Extract the (X, Y) coordinate from the center of the cell holding the provided text.  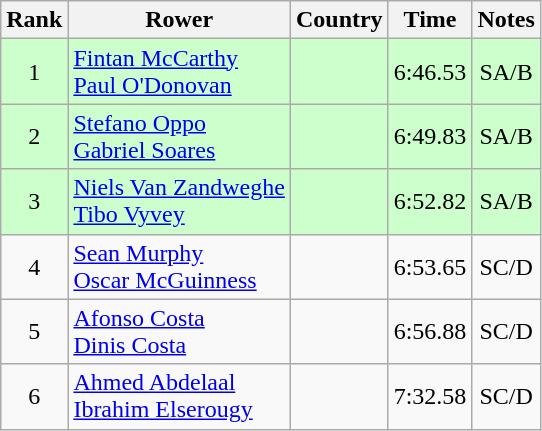
Rower (180, 20)
2 (34, 136)
Time (430, 20)
6:46.53 (430, 72)
6 (34, 396)
Notes (506, 20)
Stefano OppoGabriel Soares (180, 136)
Country (339, 20)
1 (34, 72)
Sean MurphyOscar McGuinness (180, 266)
7:32.58 (430, 396)
4 (34, 266)
Rank (34, 20)
6:49.83 (430, 136)
6:53.65 (430, 266)
6:56.88 (430, 332)
5 (34, 332)
Niels Van ZandwegheTibo Vyvey (180, 202)
Afonso CostaDinis Costa (180, 332)
3 (34, 202)
6:52.82 (430, 202)
Fintan McCarthyPaul O'Donovan (180, 72)
Ahmed AbdelaalIbrahim Elserougy (180, 396)
